Determine the [x, y] coordinate at the center of the cell enclosing the given text.  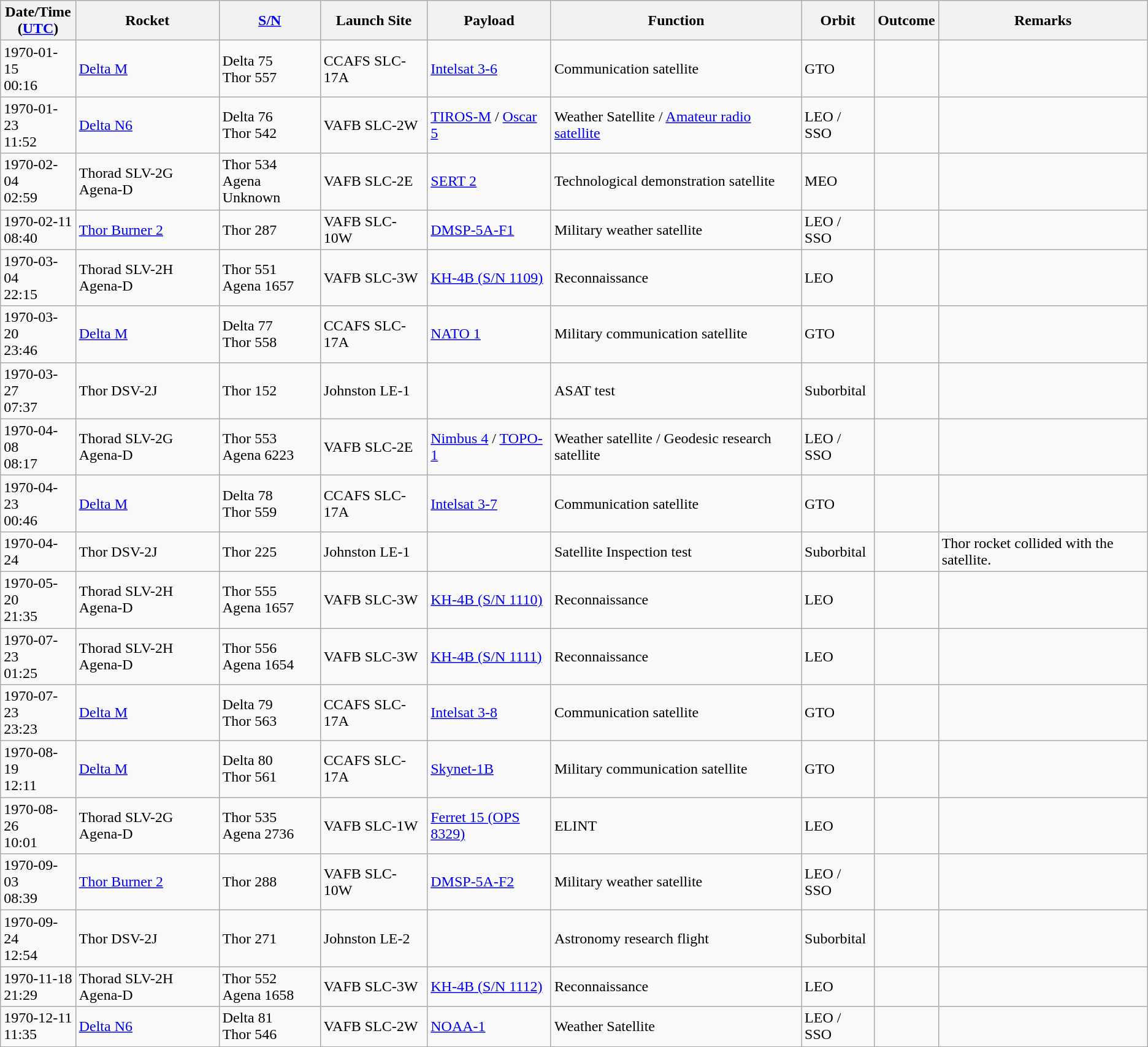
1970-07-2323:23 [38, 713]
Johnston LE-2 [373, 938]
1970-08-1912:11 [38, 769]
1970-07-2301:25 [38, 656]
KH-4B (S/N 1112) [489, 987]
1970-03-2707:37 [38, 390]
Delta 81Thor 546 [270, 1026]
Skynet-1B [489, 769]
KH-4B (S/N 1110) [489, 600]
Weather Satellite / Amateur radio satellite [676, 125]
1970-11-1821:29 [38, 987]
Intelsat 3-6 [489, 69]
1970-09-2412:54 [38, 938]
Delta 80Thor 561 [270, 769]
SERT 2 [489, 181]
Delta 76Thor 542 [270, 125]
Thor 551Agena 1657 [270, 278]
1970-03-0422:15 [38, 278]
NOAA-1 [489, 1026]
Thor 152 [270, 390]
Outcome [906, 21]
Thor 555Agena 1657 [270, 600]
ASAT test [676, 390]
DMSP-5A-F1 [489, 229]
Thor 288 [270, 882]
Thor 271 [270, 938]
Date/Time(UTC) [38, 21]
Weather satellite / Geodesic research satellite [676, 447]
Astronomy research flight [676, 938]
Rocket [147, 21]
Remarks [1043, 21]
Delta 78Thor 559 [270, 503]
DMSP-5A-F2 [489, 882]
1970-12-1111:35 [38, 1026]
Thor 534Agena Unknown [270, 181]
Function [676, 21]
VAFB SLC-1W [373, 826]
MEO [838, 181]
1970-04-24 [38, 552]
Thor 225 [270, 552]
1970-02-0402:59 [38, 181]
Technological demonstration satellite [676, 181]
KH-4B (S/N 1109) [489, 278]
Thor 287 [270, 229]
Delta 75Thor 557 [270, 69]
Nimbus 4 / TOPO-1 [489, 447]
Thor 552Agena 1658 [270, 987]
Payload [489, 21]
Thor 535Agena 2736 [270, 826]
1970-09-0308:39 [38, 882]
1970-04-2300:46 [38, 503]
1970-05-2021:35 [38, 600]
ELINT [676, 826]
1970-02-1108:40 [38, 229]
Intelsat 3-7 [489, 503]
KH-4B (S/N 1111) [489, 656]
1970-04-0808:17 [38, 447]
Orbit [838, 21]
1970-03-2023:46 [38, 334]
Thor rocket collided with the satellite. [1043, 552]
Satellite Inspection test [676, 552]
Delta 77Thor 558 [270, 334]
Thor 553Agena 6223 [270, 447]
S/N [270, 21]
NATO 1 [489, 334]
1970-08-2610:01 [38, 826]
1970-01-2311:52 [38, 125]
TIROS-M / Oscar 5 [489, 125]
Thor 556Agena 1654 [270, 656]
Ferret 15 (OPS 8329) [489, 826]
Delta 79Thor 563 [270, 713]
1970-01-1500:16 [38, 69]
Launch Site [373, 21]
Intelsat 3-8 [489, 713]
Weather Satellite [676, 1026]
